Search for the cell housing the specified text and yield its (X, Y) center coordinate. 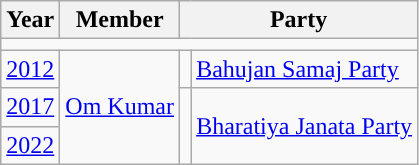
Party (299, 20)
Om Kumar (120, 107)
2022 (30, 145)
2017 (30, 107)
2012 (30, 69)
Year (30, 20)
Bahujan Samaj Party (304, 69)
Bharatiya Janata Party (304, 126)
Member (120, 20)
